Search for the cell housing the specified text and yield its (X, Y) center coordinate. 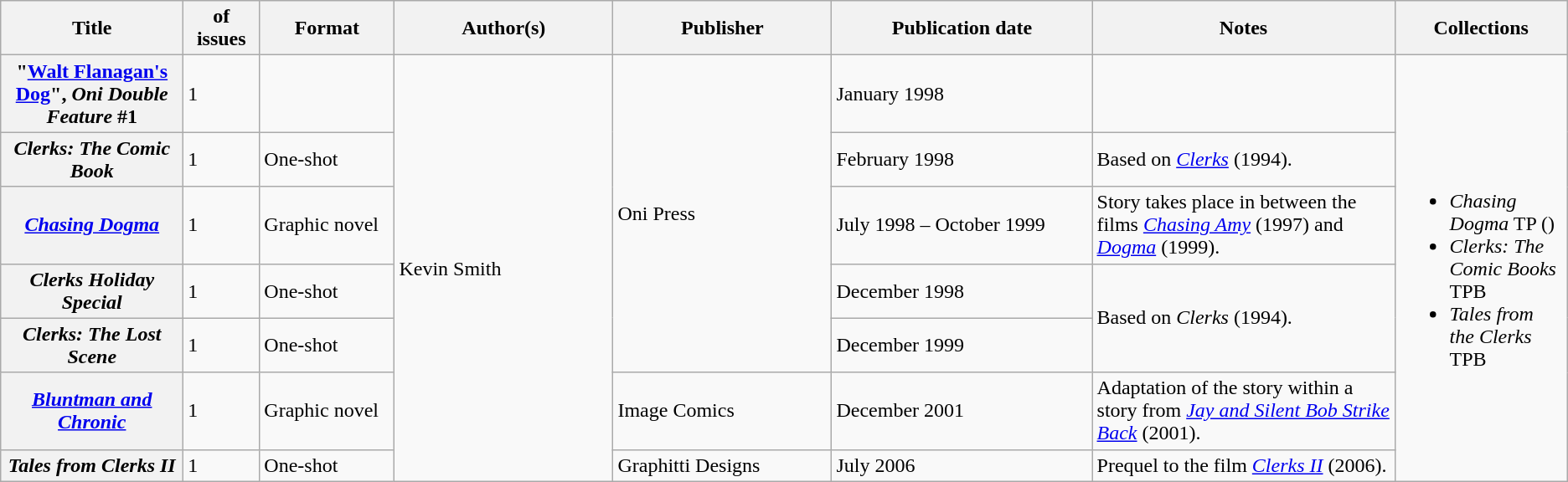
of issues (221, 28)
Collections (1481, 28)
Image Comics (722, 411)
Chasing Dogma TP ()Clerks: The Comic Books TPBTales from the Clerks TPB (1481, 268)
Title (92, 28)
"Walt Flanagan's Dog", Oni Double Feature #1 (92, 94)
Author(s) (504, 28)
Notes (1243, 28)
February 1998 (962, 159)
Oni Press (722, 214)
Bluntman and Chronic (92, 411)
December 1998 (962, 291)
July 1998 – October 1999 (962, 225)
Publication date (962, 28)
Publisher (722, 28)
December 1999 (962, 345)
Prequel to the film Clerks II (2006). (1243, 465)
Format (327, 28)
Graphitti Designs (722, 465)
Clerks: The Comic Book (92, 159)
Clerks: The Lost Scene (92, 345)
Chasing Dogma (92, 225)
January 1998 (962, 94)
Adaptation of the story within a story from Jay and Silent Bob Strike Back (2001). (1243, 411)
Clerks Holiday Special (92, 291)
July 2006 (962, 465)
December 2001 (962, 411)
Story takes place in between the films Chasing Amy (1997) and Dogma (1999). (1243, 225)
Tales from Clerks II (92, 465)
Kevin Smith (504, 268)
